Provide the [x, y] coordinate of the cell's center where the given text is located.  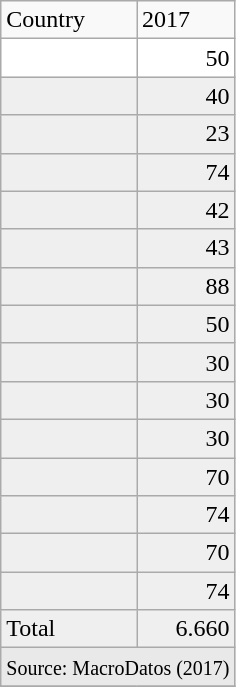
88 [186, 286]
Country [69, 20]
2017 [186, 20]
Total [69, 629]
23 [186, 134]
6.660 [186, 629]
40 [186, 96]
42 [186, 210]
43 [186, 248]
Source: MacroDatos (2017) [118, 667]
